Capture the cell that displays the provided text and extract its [X, Y] central coordinate. 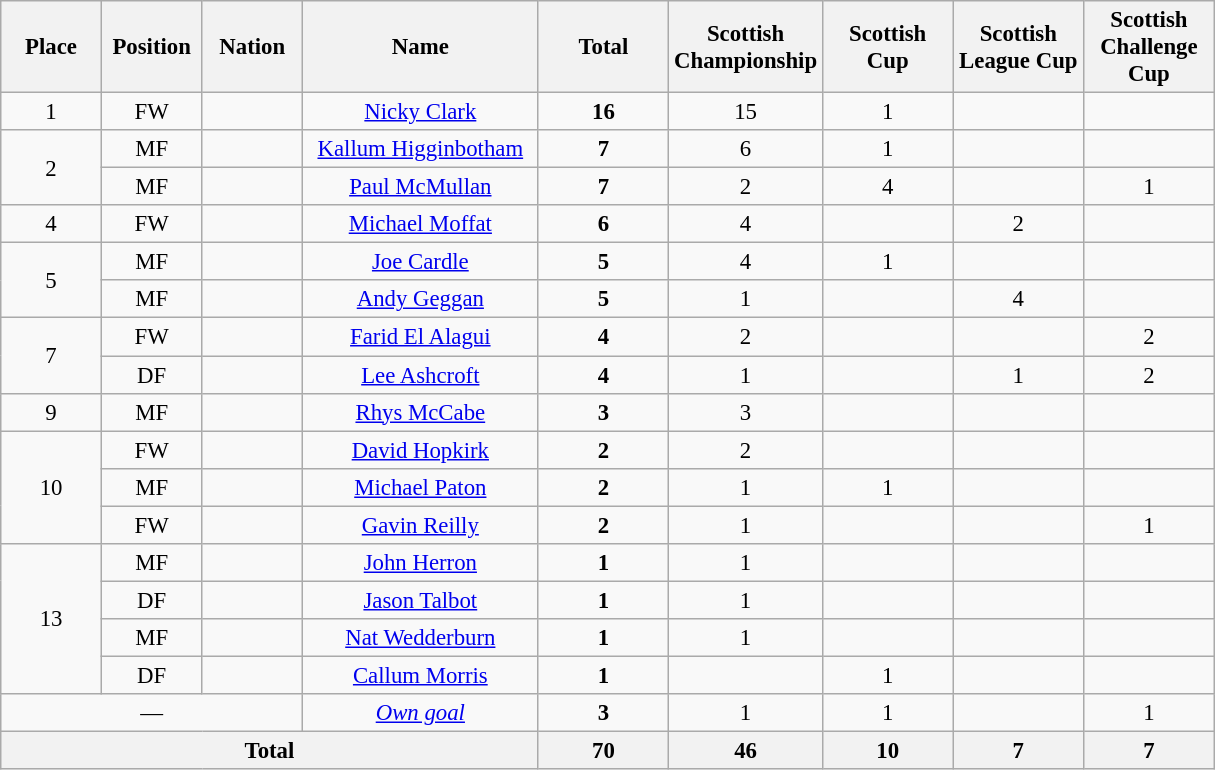
Gavin Reilly [421, 525]
John Herron [421, 563]
Nat Wedderburn [421, 638]
Rhys McCabe [421, 412]
Name [421, 47]
Kallum Higginbotham [421, 149]
Scottish Championship [746, 47]
Nicky Clark [421, 112]
70 [604, 751]
Scottish Challenge Cup [1150, 47]
Scottish Cup [888, 47]
Place [52, 47]
Paul McMullan [421, 187]
16 [604, 112]
Andy Geggan [421, 299]
9 [52, 412]
Michael Moffat [421, 224]
46 [746, 751]
Lee Ashcroft [421, 375]
Position [152, 47]
— [152, 713]
Farid El Alagui [421, 337]
Michael Paton [421, 487]
13 [52, 619]
Own goal [421, 713]
Callum Morris [421, 675]
Nation [252, 47]
15 [746, 112]
Joe Cardle [421, 262]
David Hopkirk [421, 450]
Scottish League Cup [1018, 47]
Jason Talbot [421, 600]
